Pinpoint the cell where the given text exists, returning its (X, Y) midpoint coordinate. 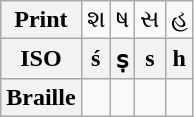
s (150, 59)
સ (150, 20)
ṣ (122, 59)
ષ (122, 20)
ś (96, 59)
ISO (41, 59)
શ (96, 20)
હ (179, 20)
Braille (41, 97)
Print (41, 20)
h (179, 59)
